Return the [X, Y] coordinate for the center point of the cell that contains the specified text.  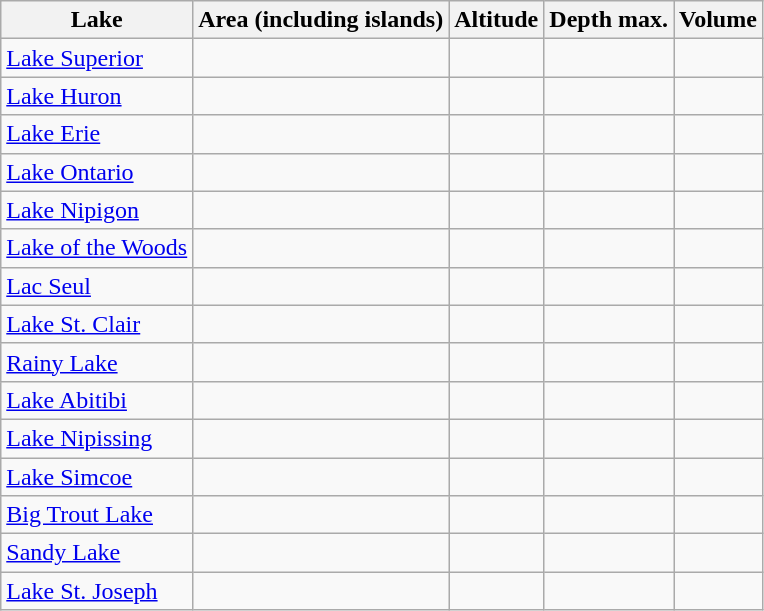
Big Trout Lake [97, 515]
Lake St. Clair [97, 324]
Lake of the Woods [97, 248]
Lake Huron [97, 96]
Lake St. Joseph [97, 591]
Altitude [496, 20]
Lake Simcoe [97, 477]
Depth max. [609, 20]
Lake [97, 20]
Volume [718, 20]
Lake Erie [97, 134]
Lac Seul [97, 286]
Rainy Lake [97, 362]
Lake Superior [97, 58]
Lake Nipigon [97, 210]
Lake Abitibi [97, 400]
Lake Nipissing [97, 438]
Area (including islands) [321, 20]
Lake Ontario [97, 172]
Sandy Lake [97, 553]
